Output the [x, y] coordinate of the center of the cell containing the given text.  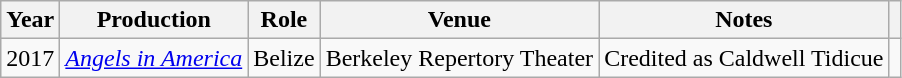
Berkeley Repertory Theater [460, 58]
Venue [460, 20]
Credited as Caldwell Tidicue [744, 58]
Production [154, 20]
2017 [30, 58]
Notes [744, 20]
Belize [284, 58]
Angels in America [154, 58]
Role [284, 20]
Year [30, 20]
